Locate the cell with the specified text and output its [x, y] center coordinate. 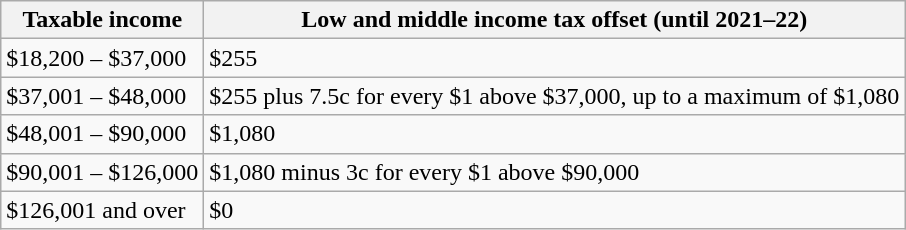
$255 plus 7.5c for every $1 above $37,000, up to a maximum of $1,080 [554, 96]
$126,001 and over [102, 210]
Taxable income [102, 20]
Low and middle income tax offset (until 2021–22) [554, 20]
$90,001 – $126,000 [102, 172]
$48,001 – $90,000 [102, 134]
$255 [554, 58]
$1,080 minus 3c for every $1 above $90,000 [554, 172]
$18,200 – $37,000 [102, 58]
$0 [554, 210]
$1,080 [554, 134]
$37,001 – $48,000 [102, 96]
